Extract the (X, Y) coordinate from the center of the cell holding the provided text.  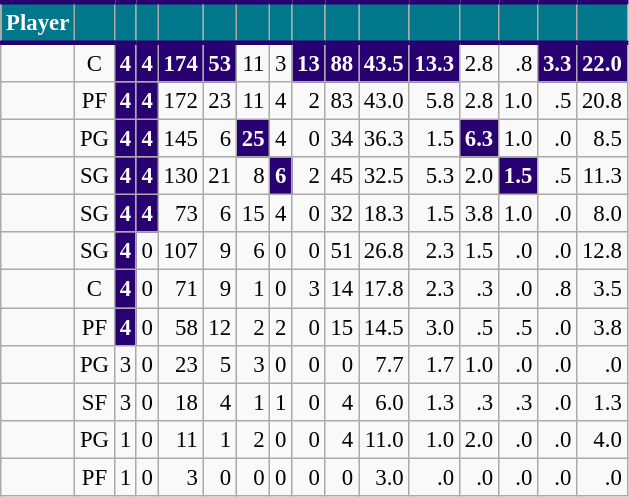
18 (180, 402)
43.0 (384, 101)
3.5 (602, 289)
1.7 (434, 364)
32.5 (384, 176)
25 (252, 139)
7.7 (384, 364)
6.3 (478, 139)
11.0 (384, 439)
88 (342, 62)
5.3 (434, 176)
145 (180, 139)
107 (180, 251)
71 (180, 289)
73 (180, 214)
14.5 (384, 327)
32 (342, 214)
58 (180, 327)
83 (342, 101)
174 (180, 62)
6.0 (384, 402)
43.5 (384, 62)
13 (308, 62)
12 (220, 327)
18.3 (384, 214)
22.0 (602, 62)
4.0 (602, 439)
130 (180, 176)
12.8 (602, 251)
21 (220, 176)
5 (220, 364)
51 (342, 251)
13.3 (434, 62)
SF (95, 402)
26.8 (384, 251)
53 (220, 62)
14 (342, 289)
8.0 (602, 214)
3.3 (558, 62)
172 (180, 101)
8.5 (602, 139)
36.3 (384, 139)
20.8 (602, 101)
8 (252, 176)
45 (342, 176)
17.8 (384, 289)
11.3 (602, 176)
5.8 (434, 101)
Player (38, 22)
34 (342, 139)
